Provide the [x, y] coordinate of the cell's center where the given text is located.  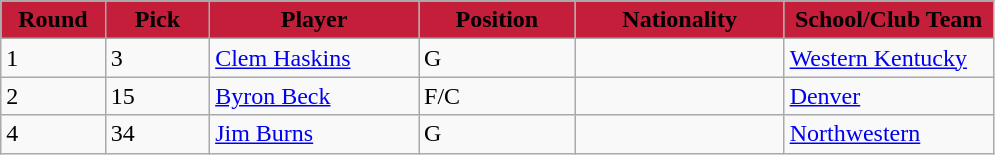
2 [53, 96]
Position [498, 20]
F/C [498, 96]
Pick [157, 20]
1 [53, 58]
Nationality [680, 20]
3 [157, 58]
4 [53, 134]
Byron Beck [314, 96]
Denver [888, 96]
Round [53, 20]
School/Club Team [888, 20]
15 [157, 96]
Player [314, 20]
34 [157, 134]
Northwestern [888, 134]
Western Kentucky [888, 58]
Clem Haskins [314, 58]
Jim Burns [314, 134]
